Return (x, y) of the center of cell containing provided text 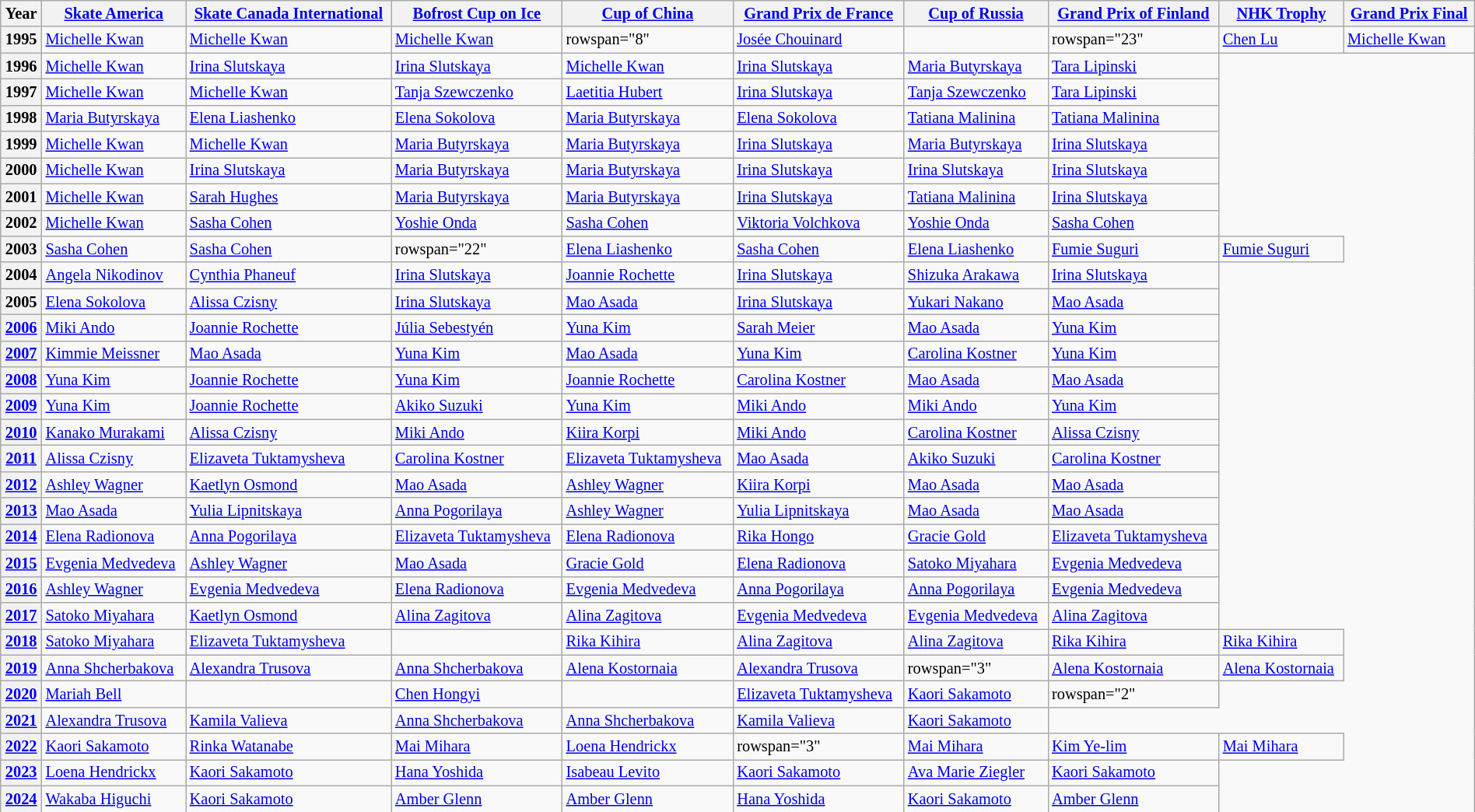
2005 (22, 302)
Sarah Meier (818, 327)
rowspan="23" (1133, 40)
2021 (22, 720)
Kim Ye-lim (1133, 747)
2016 (22, 590)
2015 (22, 563)
2017 (22, 615)
Chen Lu (1281, 40)
1999 (22, 145)
rowspan="8" (648, 40)
2009 (22, 406)
Ava Marie Ziegler (976, 772)
1998 (22, 118)
Bofrost Cup on Ice (477, 13)
2000 (22, 170)
2007 (22, 354)
rowspan="22" (477, 249)
Cup of Russia (976, 13)
Rinka Watanabe (289, 747)
2020 (22, 694)
Grand Prix Final (1409, 13)
2023 (22, 772)
2003 (22, 249)
2013 (22, 511)
2008 (22, 380)
Grand Prix of Finland (1133, 13)
2002 (22, 223)
rowspan="2" (1133, 694)
Laetitia Hubert (648, 92)
Viktoria Volchkova (818, 223)
2019 (22, 668)
Skate America (114, 13)
Sarah Hughes (289, 197)
Shizuka Arakawa (976, 275)
2004 (22, 275)
Kimmie Meissner (114, 354)
2001 (22, 197)
2010 (22, 432)
Yukari Nakano (976, 302)
2006 (22, 327)
Angela Nikodinov (114, 275)
2011 (22, 458)
2018 (22, 642)
Chen Hongyi (477, 694)
NHK Trophy (1281, 13)
2014 (22, 537)
1997 (22, 92)
1996 (22, 66)
Júlia Sebestyén (477, 327)
Rika Hongo (818, 537)
Wakaba Higuchi (114, 799)
Mariah Bell (114, 694)
2022 (22, 747)
1995 (22, 40)
Kanako Murakami (114, 432)
Year (22, 13)
Cynthia Phaneuf (289, 275)
Cup of China (648, 13)
Josée Chouinard (818, 40)
2024 (22, 799)
Grand Prix de France (818, 13)
Isabeau Levito (648, 772)
2012 (22, 485)
Skate Canada International (289, 13)
